Detect which cell encompasses the target text, then output its [x, y] center coordinate. 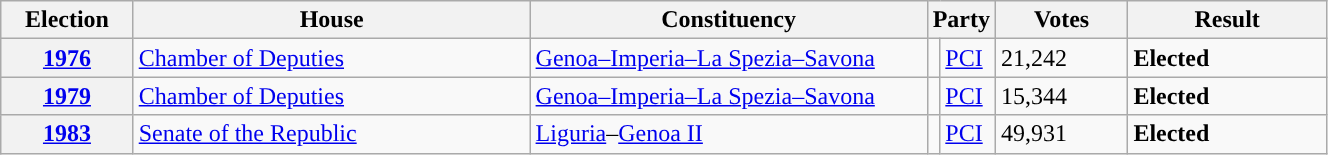
Election [67, 20]
House [332, 20]
Party [961, 20]
21,242 [1061, 58]
15,344 [1061, 96]
49,931 [1061, 134]
1976 [67, 58]
Senate of the Republic [332, 134]
Liguria–Genoa II [728, 134]
Votes [1061, 20]
1983 [67, 134]
Constituency [728, 20]
1979 [67, 96]
Result [1228, 20]
